Scan for the cell matching the given text and deliver its [X, Y] coordinate at center. 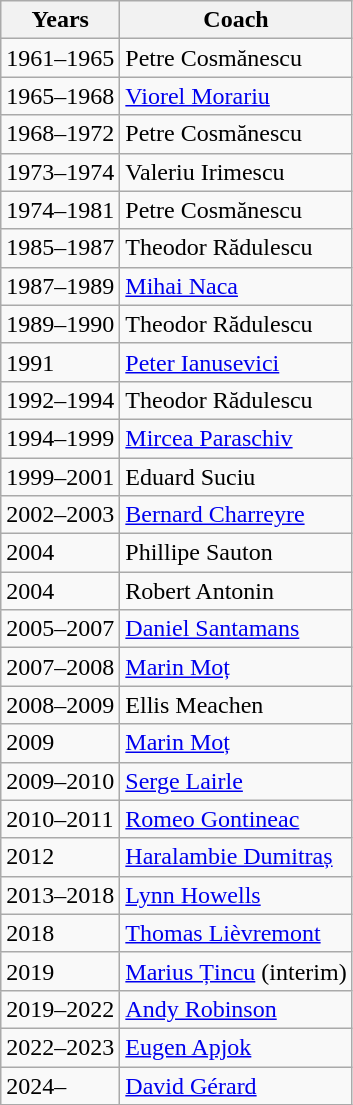
1974–1981 [60, 210]
Phillipe Sauton [236, 553]
2019 [60, 971]
2013–2018 [60, 895]
2009–2010 [60, 781]
2008–2009 [60, 705]
Romeo Gontineac [236, 819]
Thomas Lièvremont [236, 933]
Haralambie Dumitraș [236, 857]
1965–1968 [60, 96]
2012 [60, 857]
1987–1989 [60, 286]
2005–2007 [60, 629]
Serge Lairle [236, 781]
Bernard Charreyre [236, 515]
2019–2022 [60, 1009]
Marius Țincu (interim) [236, 971]
Coach [236, 20]
Viorel Morariu [236, 96]
Mihai Naca [236, 286]
1994–1999 [60, 438]
2022–2023 [60, 1047]
1968–1972 [60, 134]
Daniel Santamans [236, 629]
1991 [60, 362]
Eugen Apjok [236, 1047]
Mircea Paraschiv [236, 438]
Andy Robinson [236, 1009]
Valeriu Irimescu [236, 172]
Lynn Howells [236, 895]
2009 [60, 743]
1992–1994 [60, 400]
2010–2011 [60, 819]
1999–2001 [60, 477]
Robert Antonin [236, 591]
1989–1990 [60, 324]
2018 [60, 933]
1973–1974 [60, 172]
2024– [60, 1085]
2002–2003 [60, 515]
Ellis Meachen [236, 705]
Eduard Suciu [236, 477]
2007–2008 [60, 667]
Years [60, 20]
Peter Ianusevici [236, 362]
1961–1965 [60, 58]
David Gérard [236, 1085]
1985–1987 [60, 248]
